Locate the cell with the specified text and output its (x, y) center coordinate. 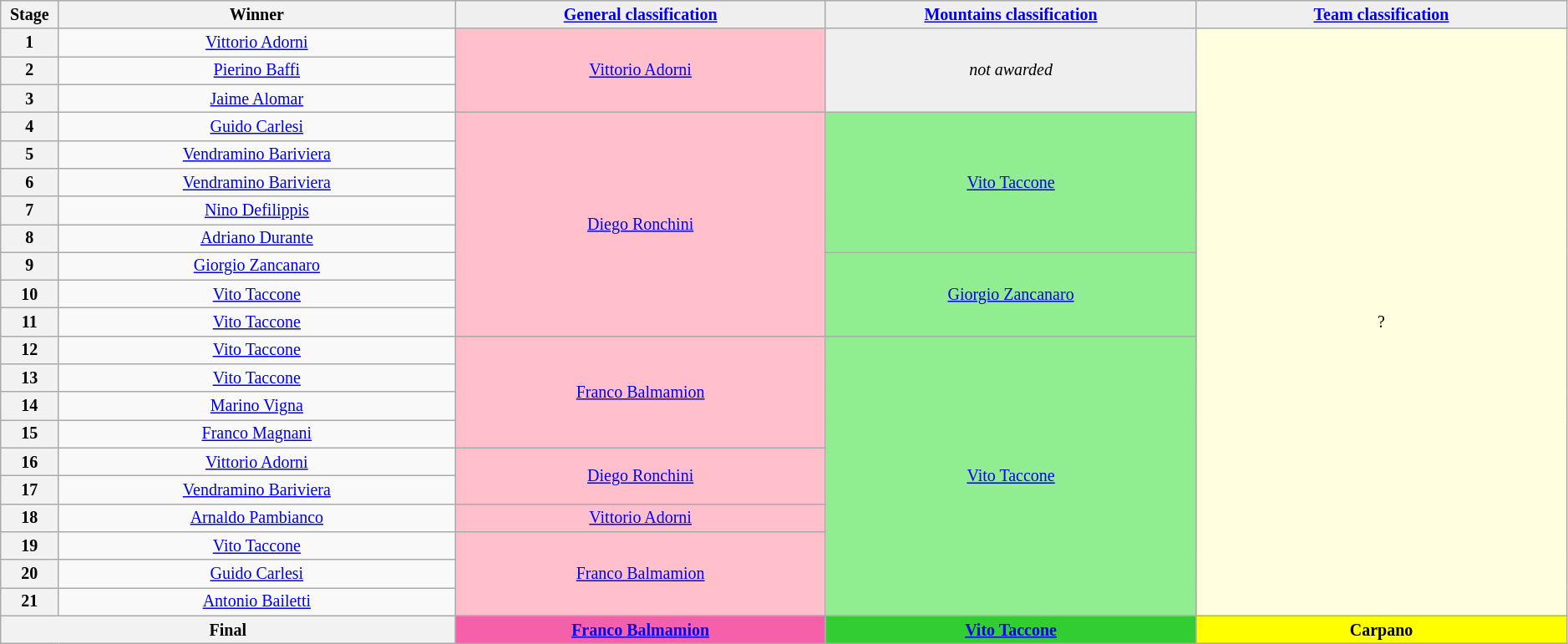
2 (30, 70)
Carpano (1382, 630)
Stage (30, 15)
General classification (640, 15)
Final (228, 630)
21 (30, 601)
20 (30, 573)
5 (30, 154)
Nino Defilippis (257, 210)
14 (30, 406)
8 (30, 239)
19 (30, 546)
12 (30, 351)
6 (30, 182)
16 (30, 463)
not awarded (1011, 71)
10 (30, 294)
Marino Vigna (257, 406)
7 (30, 210)
Winner (257, 15)
3 (30, 99)
Franco Magnani (257, 434)
Arnaldo Pambianco (257, 518)
9 (30, 266)
11 (30, 322)
Pierino Baffi (257, 70)
15 (30, 434)
Team classification (1382, 15)
Mountains classification (1011, 15)
Adriano Durante (257, 239)
18 (30, 518)
Antonio Bailetti (257, 601)
? (1382, 322)
1 (30, 43)
13 (30, 378)
4 (30, 127)
Jaime Alomar (257, 99)
17 (30, 489)
